From the cell containing the given text, extract its center point as [x, y] coordinate. 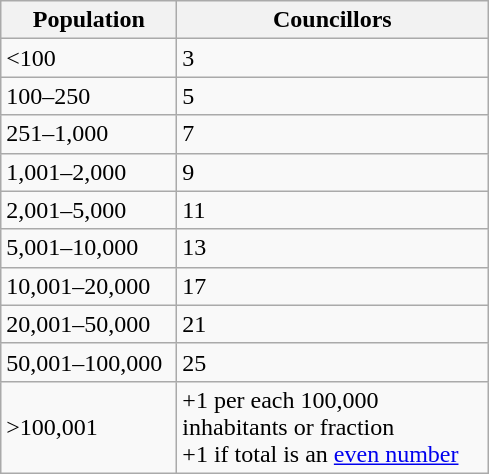
7 [332, 134]
1,001–2,000 [89, 172]
10,001–20,000 [89, 286]
>100,001 [89, 427]
21 [332, 324]
5 [332, 96]
25 [332, 362]
2,001–5,000 [89, 210]
Population [89, 20]
3 [332, 58]
+1 per each 100,000 inhabitants or fraction+1 if total is an even number [332, 427]
9 [332, 172]
251–1,000 [89, 134]
<100 [89, 58]
13 [332, 248]
11 [332, 210]
50,001–100,000 [89, 362]
20,001–50,000 [89, 324]
17 [332, 286]
Councillors [332, 20]
5,001–10,000 [89, 248]
100–250 [89, 96]
